Determine the [x, y] coordinate at the center of the cell enclosing the given text.  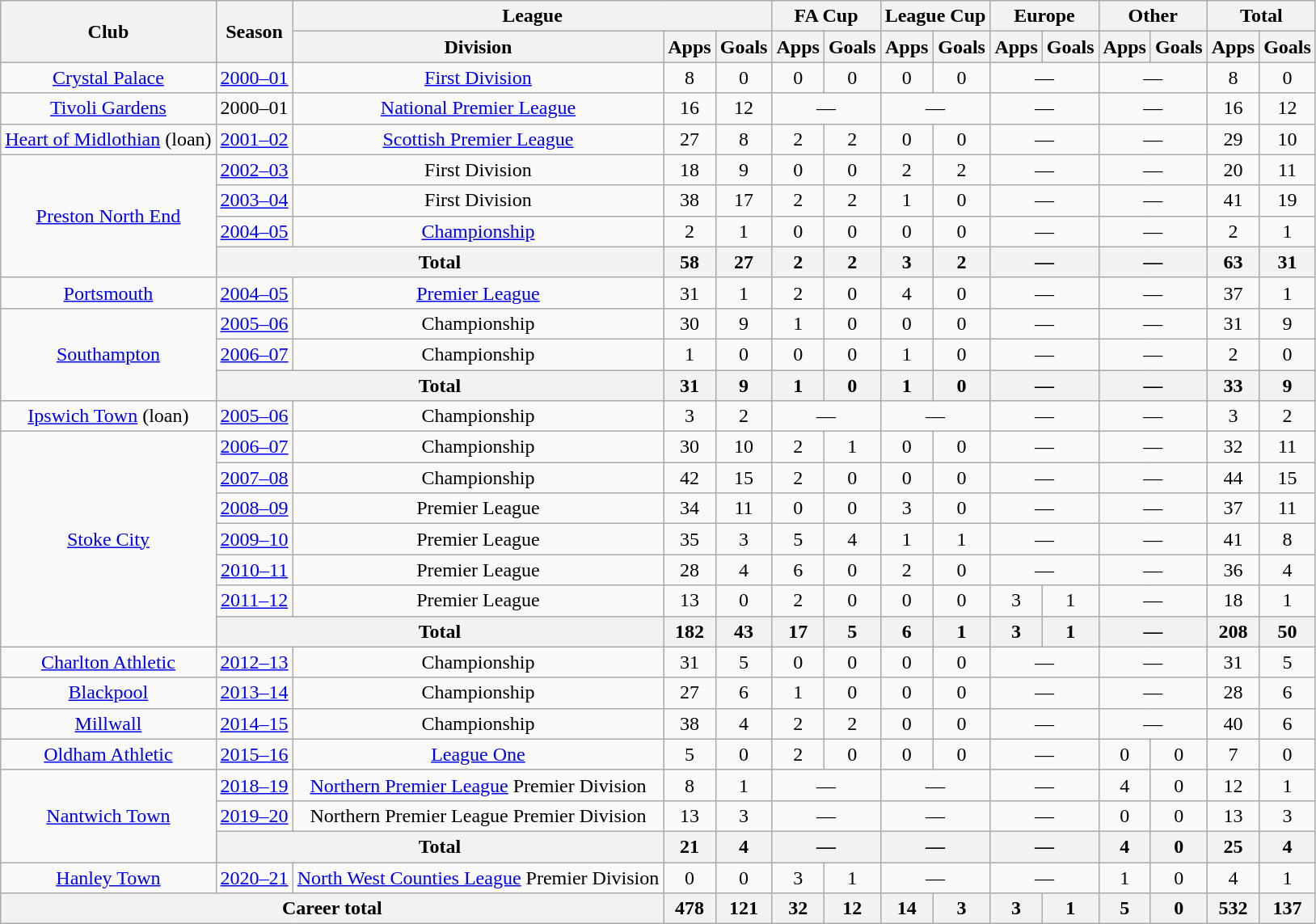
Oldham Athletic [108, 754]
Europe [1044, 16]
2012–13 [254, 662]
Ipswich Town (loan) [108, 416]
2002–03 [254, 170]
44 [1233, 478]
Portsmouth [108, 293]
182 [690, 631]
Millwall [108, 724]
40 [1233, 724]
League Cup [935, 16]
478 [690, 909]
121 [744, 909]
21 [690, 846]
Crystal Palace [108, 78]
33 [1233, 386]
Scottish Premier League [479, 139]
2018–19 [254, 785]
Tivoli Gardens [108, 108]
2008–09 [254, 508]
Career total [332, 909]
19 [1288, 200]
Club [108, 32]
20 [1233, 170]
2003–04 [254, 200]
2009–10 [254, 539]
14 [907, 909]
43 [744, 631]
2011–12 [254, 601]
35 [690, 539]
Other [1153, 16]
50 [1288, 631]
Charlton Athletic [108, 662]
Nantwich Town [108, 816]
Southampton [108, 354]
League [532, 16]
Heart of Midlothian (loan) [108, 139]
Blackpool [108, 693]
2001–02 [254, 139]
36 [1233, 570]
7 [1233, 754]
Season [254, 32]
2015–16 [254, 754]
2013–14 [254, 693]
League One [479, 754]
FA Cup [826, 16]
National Premier League [479, 108]
42 [690, 478]
34 [690, 508]
Preston North End [108, 216]
Stoke City [108, 539]
Hanley Town [108, 877]
2020–21 [254, 877]
Division [479, 47]
2014–15 [254, 724]
208 [1233, 631]
63 [1233, 262]
25 [1233, 846]
2010–11 [254, 570]
North West Counties League Premier Division [479, 877]
532 [1233, 909]
137 [1288, 909]
29 [1233, 139]
2019–20 [254, 816]
2007–08 [254, 478]
58 [690, 262]
